Return the (X, Y) coordinate for the center point of the cell that contains the specified text.  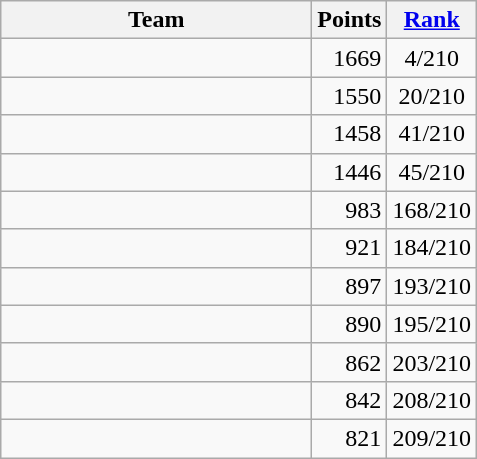
Team (156, 20)
184/210 (432, 248)
20/210 (432, 96)
209/210 (432, 438)
Rank (432, 20)
195/210 (432, 324)
842 (350, 400)
890 (350, 324)
1458 (350, 134)
821 (350, 438)
41/210 (432, 134)
897 (350, 286)
1669 (350, 58)
208/210 (432, 400)
1446 (350, 172)
168/210 (432, 210)
203/210 (432, 362)
983 (350, 210)
921 (350, 248)
Points (350, 20)
862 (350, 362)
4/210 (432, 58)
193/210 (432, 286)
1550 (350, 96)
45/210 (432, 172)
